Determine the (X, Y) coordinate at the center of the cell enclosing the given text.  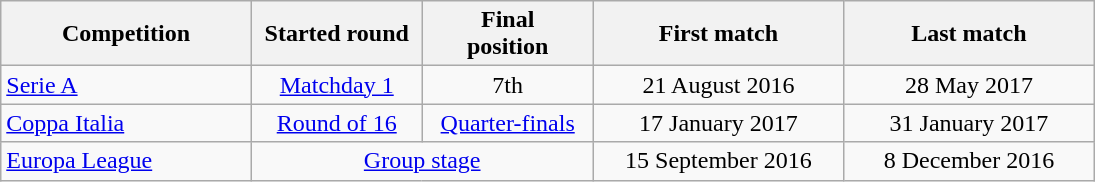
Last match (970, 34)
15 September 2016 (718, 161)
Competition (126, 34)
17 January 2017 (718, 123)
Coppa Italia (126, 123)
Quarter-finals (508, 123)
Round of 16 (336, 123)
31 January 2017 (970, 123)
Final position (508, 34)
21 August 2016 (718, 85)
28 May 2017 (970, 85)
Europa League (126, 161)
Started round (336, 34)
Serie A (126, 85)
Group stage (422, 161)
First match (718, 34)
8 December 2016 (970, 161)
7th (508, 85)
Matchday 1 (336, 85)
